Return the [X, Y] coordinate for the center point of the cell that contains the specified text.  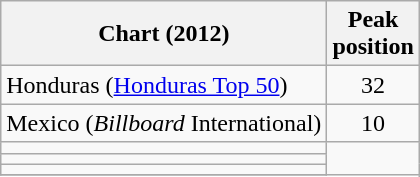
32 [373, 85]
Mexico (Billboard International) [164, 123]
Peakposition [373, 34]
10 [373, 123]
Chart (2012) [164, 34]
Honduras (Honduras Top 50) [164, 85]
